Output the (X, Y) coordinate of the center of the cell containing the given text.  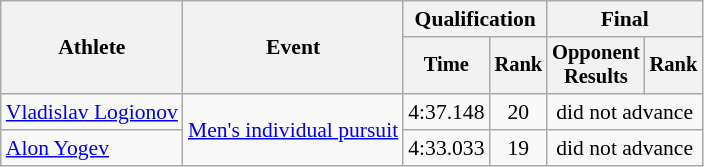
Event (293, 48)
Men's individual pursuit (293, 130)
19 (519, 148)
Time (446, 66)
4:37.148 (446, 112)
OpponentResults (596, 66)
Qualification (475, 19)
Athlete (92, 48)
Vladislav Logionov (92, 112)
4:33.033 (446, 148)
20 (519, 112)
Alon Yogev (92, 148)
Final (624, 19)
